Pinpoint the cell where the given text exists, returning its [x, y] midpoint coordinate. 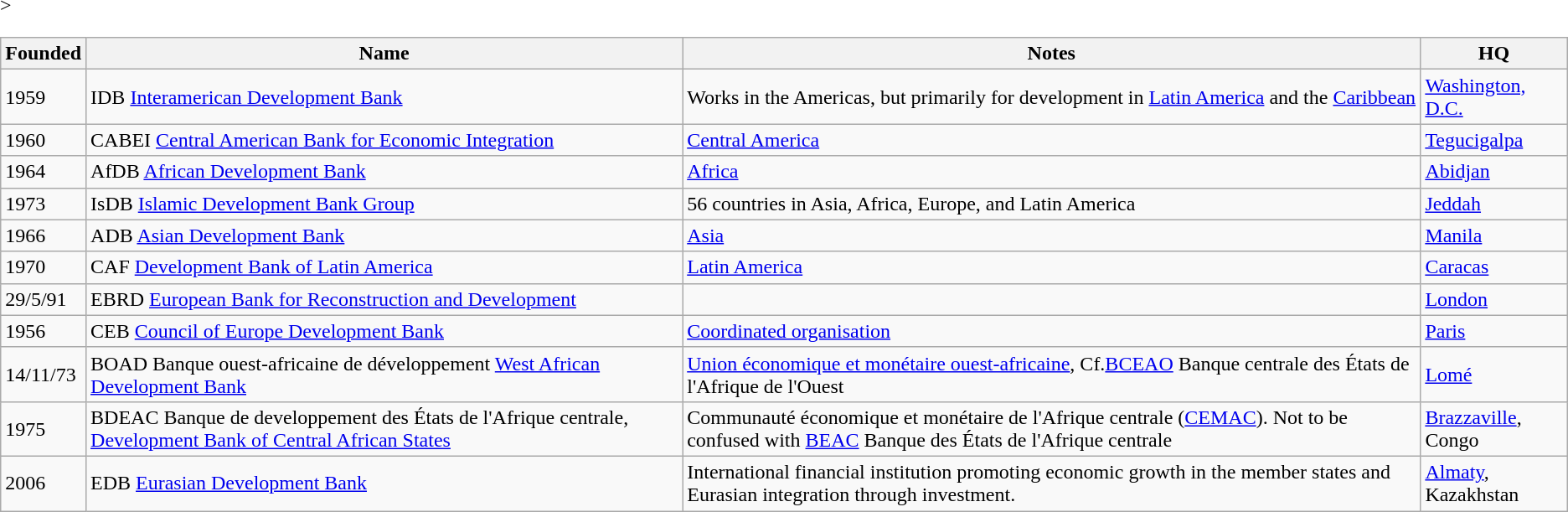
1964 [44, 172]
Name [384, 54]
Notes [1052, 54]
Communauté économique et monétaire de l'Afrique centrale (CEMAC). Not to be confused with BEAC Banque des États de l'Afrique centrale [1052, 429]
EBRD European Bank for Reconstruction and Development [384, 299]
Almaty, Kazakhstan [1494, 483]
Central America [1052, 140]
1973 [44, 204]
Washington, D.C. [1494, 97]
Jeddah [1494, 204]
1966 [44, 235]
Asia [1052, 235]
Paris [1494, 331]
Founded [44, 54]
IDB Interamerican Development Bank [384, 97]
14/11/73 [44, 374]
HQ [1494, 54]
Africa [1052, 172]
Tegucigalpa [1494, 140]
Manila [1494, 235]
Lomé [1494, 374]
1975 [44, 429]
International financial institution promoting economic growth in the member states and Eurasian integration through investment. [1052, 483]
AfDB African Development Bank [384, 172]
Latin America [1052, 267]
BDEAC Banque de developpement des États de l'Afrique centrale, Development Bank of Central African States [384, 429]
IsDB Islamic Development Bank Group [384, 204]
1960 [44, 140]
CEB Council of Europe Development Bank [384, 331]
BOAD Banque ouest-africaine de développement West African Development Bank [384, 374]
CABEI Central American Bank for Economic Integration [384, 140]
Brazzaville, Congo [1494, 429]
1956 [44, 331]
Union économique et monétaire ouest-africaine, Cf.BCEAO Banque centrale des États de l'Afrique de l'Ouest [1052, 374]
London [1494, 299]
CAF Development Bank of Latin America [384, 267]
Abidjan [1494, 172]
29/5/91 [44, 299]
1970 [44, 267]
Works in the Americas, but primarily for development in Latin America and the Caribbean [1052, 97]
Coordinated organisation [1052, 331]
EDB Eurasian Development Bank [384, 483]
2006 [44, 483]
1959 [44, 97]
Caracas [1494, 267]
56 countries in Asia, Africa, Europe, and Latin America [1052, 204]
ADB Asian Development Bank [384, 235]
